Search for the cell housing the specified text and yield its [X, Y] center coordinate. 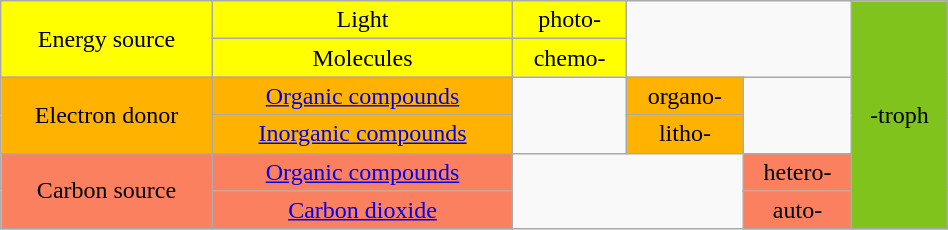
Carbon source [107, 191]
hetero- [797, 172]
Molecules [362, 58]
organo- [686, 96]
auto- [797, 210]
Electron donor [107, 115]
Energy source [107, 39]
-troph [900, 115]
litho- [686, 134]
Carbon dioxide [362, 210]
Inorganic compounds [362, 134]
chemo- [570, 58]
photo- [570, 20]
Light [362, 20]
